Pinpoint the cell where the given text exists, returning its [X, Y] midpoint coordinate. 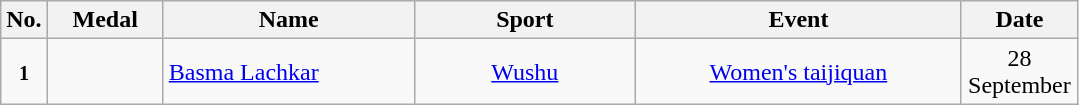
Name [288, 20]
Medal [105, 20]
Sport [524, 20]
No. [24, 20]
Basma Lachkar [288, 72]
1 [24, 72]
Event [798, 20]
Date [1019, 20]
Wushu [524, 72]
28 September [1019, 72]
Women's taijiquan [798, 72]
